Output the [x, y] coordinate of the center of the cell containing the given text.  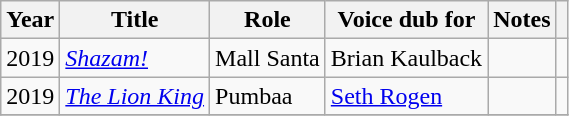
Notes [522, 20]
Pumbaa [268, 96]
Role [268, 20]
Year [30, 20]
Brian Kaulback [406, 58]
The Lion King [135, 96]
Title [135, 20]
Seth Rogen [406, 96]
Shazam! [135, 58]
Mall Santa [268, 58]
Voice dub for [406, 20]
